Extract the (X, Y) coordinate from the center of the cell holding the provided text.  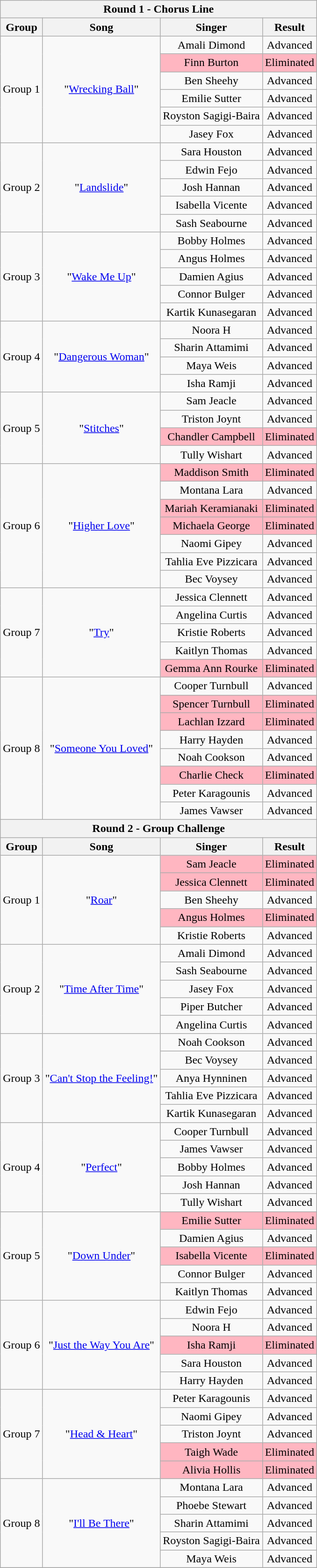
Round 1 - Chorus Line (159, 9)
Mariah Keramianaki (211, 508)
"Time After Time" (101, 989)
Taigh Wade (211, 1452)
"Try" (101, 633)
Maddison Smith (211, 472)
Charlie Check (211, 775)
"Head & Heart" (101, 1434)
Lachlan Izzard (211, 722)
"Higher Love" (101, 525)
"Just the Way You Are" (101, 1345)
Gemma Ann Rourke (211, 668)
Alivia Hollis (211, 1470)
"Wake Me Up" (101, 277)
"Perfect" (101, 1167)
Michaela George (211, 526)
"Someone You Loved" (101, 748)
Finn Burton (211, 63)
Anya Hynninen (211, 1078)
Piper Butcher (211, 1006)
"Stitches" (101, 428)
Chandler Campbell (211, 437)
"Down Under" (101, 1256)
Round 2 - Group Challenge (159, 829)
"Dangerous Woman" (101, 357)
Phoebe Stewart (211, 1505)
"Wrecking Ball" (101, 89)
"Roar" (101, 900)
"Landslide" (101, 187)
"I'll Be There" (101, 1523)
Spencer Turnbull (211, 704)
"Can't Stop the Feeling!" (101, 1078)
